Output the (x, y) coordinate of the center of the cell containing the given text.  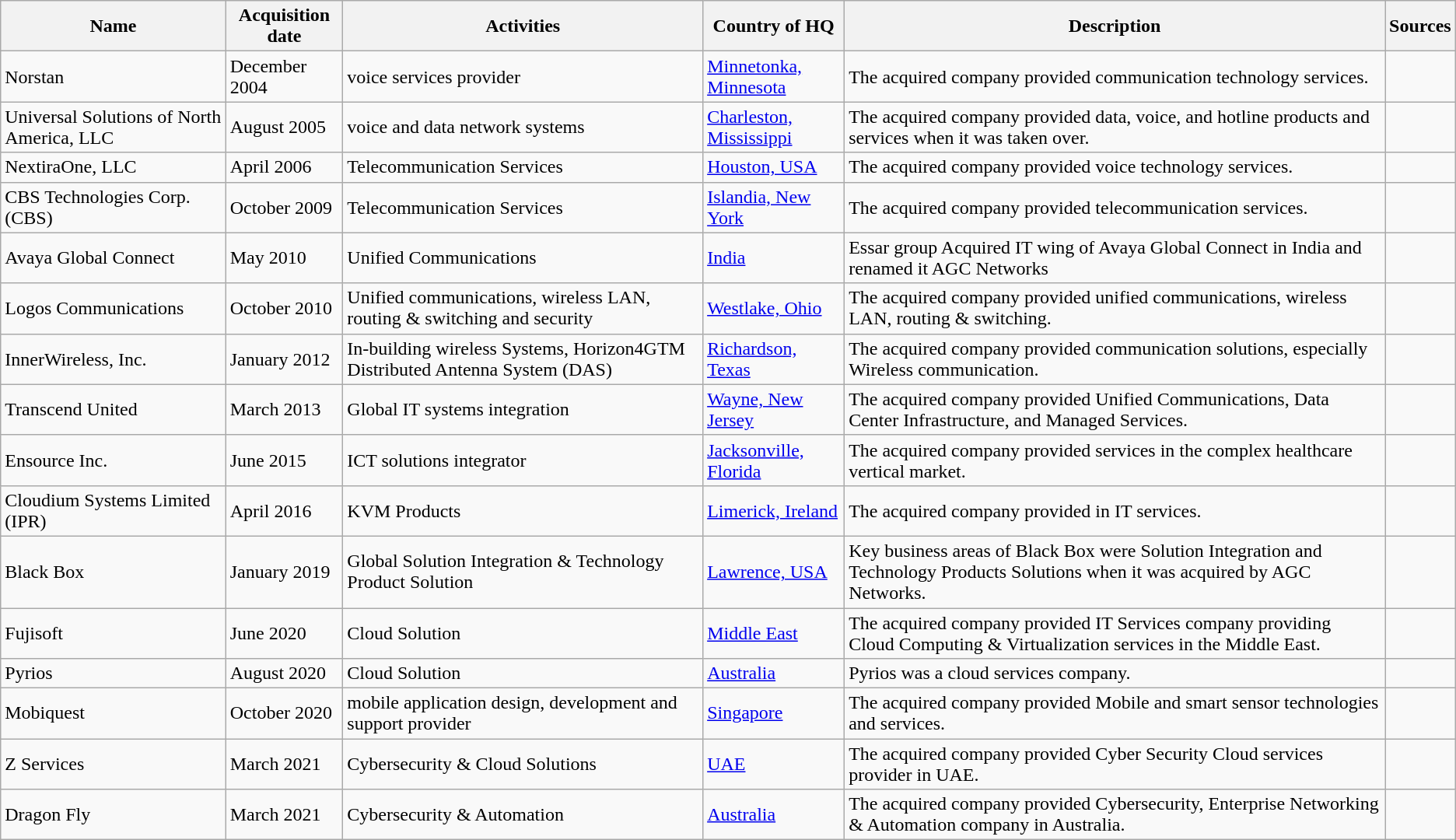
ICT solutions integrator (523, 460)
The acquired company provided voice technology services. (1115, 167)
Avaya Global Connect (114, 258)
Pyrios (114, 674)
The acquired company provided telecommunication services. (1115, 207)
The acquired company provided services in the complex healthcare vertical market. (1115, 460)
December 2004 (285, 76)
Country of HQ (774, 26)
Unified communications, wireless LAN, routing & switching and security (523, 308)
Norstan (114, 76)
The acquired company provided communication solutions, especially Wireless communication. (1115, 359)
October 2020 (285, 714)
Black Box (114, 572)
Unified Communications (523, 258)
India (774, 258)
Singapore (774, 714)
April 2006 (285, 167)
Essar group Acquired IT wing of Avaya Global Connect in India and renamed it AGC Networks (1115, 258)
Ensource Inc. (114, 460)
The acquired company provided communication technology services. (1115, 76)
NextiraOne, LLC (114, 167)
March 2013 (285, 409)
Acquisition date (285, 26)
Cybersecurity & Automation (523, 815)
Global Solution Integration & Technology Product Solution (523, 572)
The acquired company provided IT Services company providing Cloud Computing & Virtualization services in the Middle East. (1115, 633)
mobile application design, development and support provider (523, 714)
voice and data network systems (523, 128)
Transcend United (114, 409)
Sources (1420, 26)
Richardson, Texas (774, 359)
Wayne, New Jersey (774, 409)
Charleston, Mississippi (774, 128)
Cloudium Systems Limited (IPR) (114, 510)
August 2020 (285, 674)
Lawrence, USA (774, 572)
May 2010 (285, 258)
The acquired company provided unified communications, wireless LAN, routing & switching. (1115, 308)
Key business areas of Black Box were Solution Integration and Technology Products Solutions when it was acquired by AGC Networks. (1115, 572)
October 2010 (285, 308)
Logos Communications (114, 308)
Name (114, 26)
CBS Technologies Corp. (CBS) (114, 207)
The acquired company provided in IT services. (1115, 510)
August 2005 (285, 128)
Pyrios was a cloud services company. (1115, 674)
UAE (774, 764)
Dragon Fly (114, 815)
June 2015 (285, 460)
Cybersecurity & Cloud Solutions (523, 764)
Middle East (774, 633)
October 2009 (285, 207)
The acquired company provided Cybersecurity, Enterprise Networking & Automation company in Australia. (1115, 815)
January 2019 (285, 572)
Activities (523, 26)
The acquired company provided Cyber Security Cloud services provider in UAE. (1115, 764)
Mobiquest (114, 714)
In-building wireless Systems, Horizon4GTM Distributed Antenna System (DAS) (523, 359)
April 2016 (285, 510)
The acquired company provided data, voice, and hotline products and services when it was taken over. (1115, 128)
Westlake, Ohio (774, 308)
Houston, USA (774, 167)
The acquired company provided Unified Communications, Data Center Infrastructure, and Managed Services. (1115, 409)
The acquired company provided Mobile and smart sensor technologies and services. (1115, 714)
Jacksonville, Florida (774, 460)
Islandia, New York (774, 207)
June 2020 (285, 633)
InnerWireless, Inc. (114, 359)
voice services provider (523, 76)
Description (1115, 26)
Minnetonka, Minnesota (774, 76)
Limerick, Ireland (774, 510)
KVM Products (523, 510)
Z Services (114, 764)
Universal Solutions of North America, LLC (114, 128)
Fujisoft (114, 633)
Global IT systems integration (523, 409)
January 2012 (285, 359)
